Identify which cell holds the provided text, then report its (x, y) central coordinate. 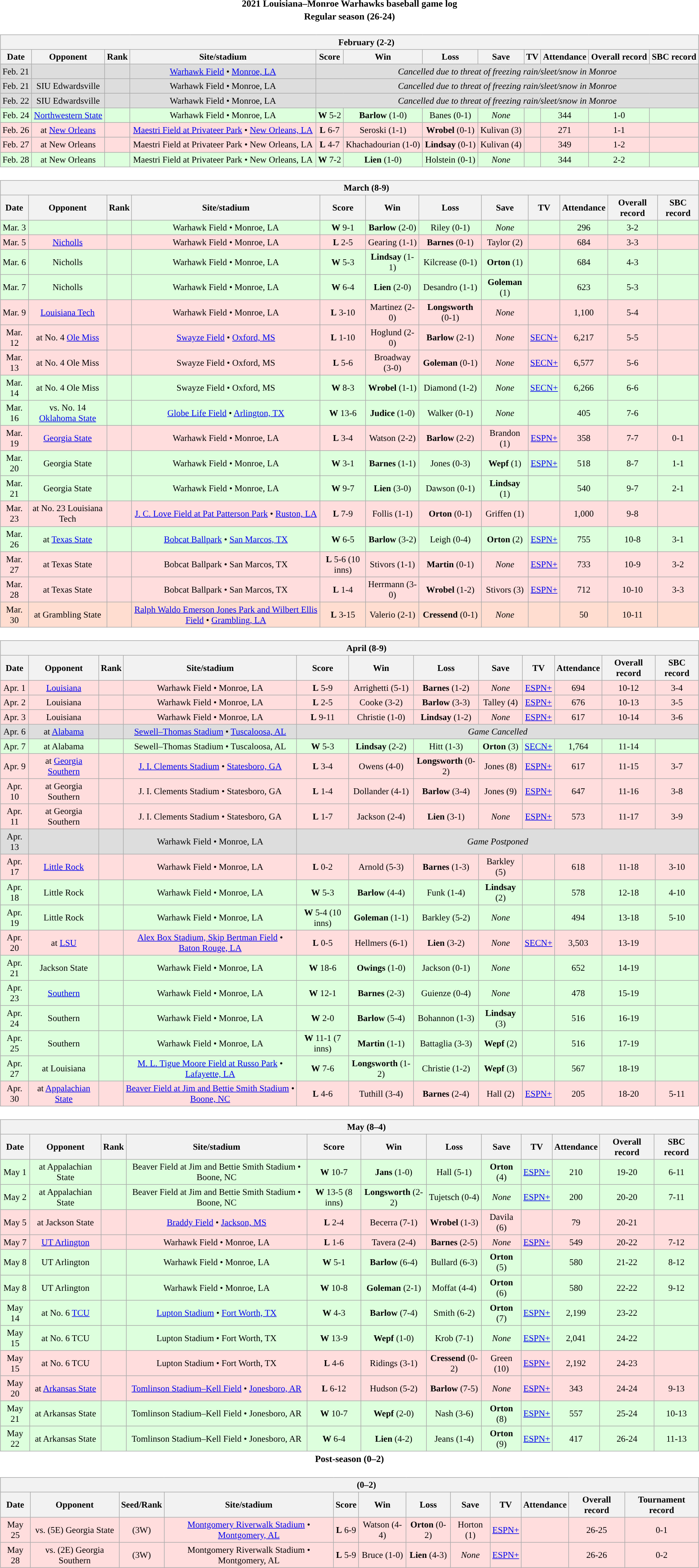
Orton (6) (502, 1287)
9-12 (676, 1287)
Bullard (6-3) (454, 1262)
3-10 (677, 867)
W 12-1 (323, 993)
205 (578, 1094)
Mar. 14 (14, 388)
20-22 (627, 1242)
Kulivan (4) (501, 145)
5-3 (633, 287)
L 3-15 (343, 614)
1-0 (619, 115)
7-12 (676, 1242)
L 6-7 (330, 130)
567 (578, 1068)
Wrobel (1-2) (450, 589)
Barnes (0-1) (450, 242)
Barlow (3-4) (446, 791)
20-20 (627, 1198)
3-1 (678, 539)
Bohannon (1-3) (446, 1018)
Barlow (2-1) (450, 338)
26-24 (627, 1439)
Apr. 27 (15, 1068)
5-4 (633, 313)
Mar. 27 (14, 565)
W 13-5 (8 inns) (334, 1198)
Martin (0-1) (450, 565)
Barnes (1-2) (446, 688)
vs. No. 14 Oklahoma State (68, 413)
405 (584, 413)
Hall (2) (501, 1094)
296 (584, 227)
L 5-6 (10 inns) (343, 565)
Barlow (3-3) (446, 703)
Mar. 28 (14, 589)
Gearing (1-1) (392, 242)
Feb. 26 (16, 130)
Mar. 26 (14, 539)
3-6 (677, 717)
Mar. 21 (14, 489)
Longsworth (0-1) (450, 313)
2-2 (619, 159)
Seroski (1-1) (383, 130)
6,577 (584, 363)
W 13-9 (334, 1338)
Martinez (2-0) (392, 313)
23-22 (627, 1313)
Apr. 21 (15, 968)
Apr. 23 (15, 993)
Apr. 19 (15, 918)
Alex Box Stadium, Skip Bertman Field • Baton Rouge, LA (210, 943)
200 (576, 1198)
Lien (3-2) (446, 943)
Apr. 1 (15, 688)
Dollander (4-1) (381, 791)
13-19 (628, 943)
Orton (2) (505, 539)
Diamond (1-2) (450, 388)
W 13-6 (343, 413)
Stivors (3) (505, 589)
L 9-11 (323, 717)
W 7-6 (323, 1068)
at Grambling State (68, 614)
May 20 (15, 1388)
L 2-4 (334, 1223)
Apr. 17 (15, 867)
Game Cancelled (498, 732)
Kulivan (3) (501, 130)
Apr. 2 (15, 703)
Krob (7-1) (454, 1338)
Barlow (2-2) (450, 438)
10-11 (633, 614)
Martin (1-1) (381, 1043)
4-10 (677, 892)
12-18 (628, 892)
1-2 (619, 145)
Lindsay (2) (501, 892)
Orton (5) (502, 1262)
10-8 (633, 539)
17-19 (628, 1043)
3-9 (677, 816)
Lien (2-0) (392, 287)
578 (578, 892)
Goleman (1) (505, 287)
2,192 (576, 1363)
W 4-3 (334, 1313)
Mar. 9 (14, 313)
Jans (1-0) (394, 1172)
W 9-7 (343, 489)
Tujetsch (0-4) (454, 1198)
L 3-10 (343, 313)
Lindsay (3) (501, 1018)
Apr. 3 (15, 717)
Funk (1-4) (446, 892)
Mar. 16 (14, 413)
Wepf (3) (501, 1068)
4-3 (633, 262)
Longsworth (0-2) (446, 766)
Wrobel (0-1) (450, 130)
Ralph Waldo Emerson Jones Park and Wilbert Ellis Field • Grambling, LA (226, 614)
9-8 (633, 514)
L 1-7 (323, 816)
6-6 (633, 388)
Orton (4) (502, 1172)
Cressend (0-2) (454, 1363)
Jackson State (64, 968)
Apr. 30 (15, 1094)
Orton (7) (502, 1313)
W 5-1 (334, 1262)
vs. (2E) Georgia Southern (75, 1555)
9-7 (633, 489)
14-19 (628, 968)
Jones (0-3) (450, 463)
2,041 (576, 1338)
358 (584, 438)
Brandon (1) (505, 438)
647 (578, 791)
Jackson (0-1) (446, 968)
Cressend (0-1) (450, 614)
Khachadourian (1-0) (383, 145)
7-6 (633, 413)
518 (584, 463)
5-5 (633, 338)
694 (578, 688)
L 7-9 (343, 514)
210 (576, 1172)
May 25 (16, 1530)
6,266 (584, 388)
Barnes (2-5) (454, 1242)
3-8 (677, 791)
Cooke (3-2) (381, 703)
L 4-7 (330, 145)
271 (565, 130)
0-2 (662, 1555)
L 5-6 (343, 363)
5-11 (677, 1094)
24-23 (627, 1363)
540 (584, 489)
Apr. 18 (15, 892)
Wepf (2-0) (394, 1414)
Follis (1-1) (392, 514)
Mar. 7 (14, 287)
Orton (8) (502, 1414)
Broadway (3-0) (392, 363)
Riley (0-1) (450, 227)
Lien (3-0) (392, 489)
Mar. 30 (14, 614)
Moffat (4-4) (454, 1287)
Feb. 28 (16, 159)
M. L. Tigue Moore Field at Russo Park • Lafayette, LA (210, 1068)
20-21 (627, 1223)
Lindsay (1) (505, 489)
Barlow (3-2) (392, 539)
11-13 (676, 1439)
Davila (6) (502, 1223)
6,217 (584, 338)
494 (578, 918)
Walker (0-1) (450, 413)
3-5 (677, 703)
Wrobel (1-3) (454, 1223)
3,503 (578, 943)
343 (576, 1388)
Orton (9) (502, 1439)
Smith (6-2) (454, 1313)
Judice (1-0) (392, 413)
Watson (2-2) (392, 438)
25-24 (627, 1414)
Barlow (6-4) (394, 1262)
1,764 (578, 746)
Mar. 13 (14, 363)
Bruce (1-0) (382, 1555)
8-7 (633, 463)
Dawson (0-1) (450, 489)
Wepf (2) (501, 1043)
21-22 (627, 1262)
349 (565, 145)
Orton (0-1) (450, 514)
Becerra (7-1) (394, 1223)
Mar. 5 (14, 242)
5-6 (633, 363)
Ridings (3-1) (394, 1363)
Lindsay (2-2) (381, 746)
Barnes (1-1) (392, 463)
L 0-2 (323, 867)
Barkley (5) (501, 867)
Horton (1) (470, 1530)
Mar. 3 (14, 227)
May 2 (15, 1198)
Apr. 6 (15, 732)
Feb. 24 (16, 115)
at No. 23 Louisiana Tech (68, 514)
Apr. 10 (15, 791)
Christie (1-0) (381, 717)
5-10 (677, 918)
Goleman (2-1) (394, 1287)
April (8-9) (349, 648)
Talley (4) (501, 703)
W 10-8 (334, 1287)
Hellmers (6-1) (381, 943)
May 1 (15, 1172)
Barlow (7-4) (394, 1313)
652 (578, 968)
7-7 (633, 438)
11-18 (628, 867)
May 21 (15, 1414)
Mar. 20 (14, 463)
W 9-1 (343, 227)
Jackson (2-4) (381, 816)
May 14 (15, 1313)
March (8-9) (349, 188)
Stivors (1-1) (392, 565)
Apr. 11 (15, 816)
15-19 (628, 993)
16-19 (628, 1018)
Lindsay (1-1) (392, 262)
Apr. 13 (15, 842)
Holstein (0-1) (450, 159)
Apr. 20 (15, 943)
Kilcrease (0-1) (450, 262)
Orton (1) (505, 262)
26-26 (597, 1555)
Hall (5-1) (454, 1172)
7-11 (676, 1198)
Taylor (2) (505, 242)
Jeans (1-4) (454, 1439)
Barnes (2-4) (446, 1094)
Tavera (2-4) (394, 1242)
24-22 (627, 1338)
Griffen (1) (505, 514)
at Jackson State (66, 1223)
Longsworth (2-2) (394, 1198)
18-19 (628, 1068)
22-22 (627, 1287)
Tournament record (662, 1505)
Banes (0-1) (450, 115)
755 (584, 539)
L 6-12 (334, 1388)
Arnold (5-3) (381, 867)
Barnes (1-3) (446, 867)
Hoglund (2-0) (392, 338)
Green (10) (502, 1363)
May 7 (15, 1242)
Globe Life Field • Arlington, TX (226, 413)
18-20 (628, 1094)
3-7 (677, 766)
Mar. 23 (14, 514)
Mar. 12 (14, 338)
1,000 (584, 514)
W 5-4 (10 inns) (323, 918)
Herrmann (3-0) (392, 589)
Wepf (1-0) (394, 1338)
13-18 (628, 918)
L 0-5 (323, 943)
Barlow (7-5) (454, 1388)
Leigh (0-4) (450, 539)
11-14 (628, 746)
Seed/Rank (142, 1505)
Jones (8) (501, 766)
79 (576, 1223)
19-20 (627, 1172)
Hitt (1-3) (446, 746)
3-4 (677, 688)
50 (584, 614)
W 7-2 (330, 159)
W 8-3 (343, 388)
10-9 (633, 565)
Nash (3-6) (454, 1414)
Desandro (1-1) (450, 287)
Owens (4-0) (381, 766)
24-24 (627, 1388)
549 (576, 1242)
Barkley (5-2) (446, 918)
Wepf (1) (505, 463)
Northwestern State (68, 115)
Christie (1-2) (446, 1068)
Lindsay (1-2) (446, 717)
May 28 (16, 1555)
(0–2) (349, 1485)
Owings (1-0) (381, 968)
10-10 (633, 589)
Lien (1-0) (383, 159)
557 (576, 1414)
676 (578, 703)
May 5 (15, 1223)
W 3-1 (343, 463)
Watson (4-4) (382, 1530)
8-12 (676, 1262)
417 (576, 1439)
1,100 (584, 313)
May (8–4) (349, 1127)
11-15 (628, 766)
Mar. 6 (14, 262)
Braddy Field • Jackson, MS (216, 1223)
Barlow (4-4) (381, 892)
vs. (5E) Georgia State (75, 1530)
Apr. 7 (15, 746)
Wrobel (1-1) (392, 388)
712 (584, 589)
Game Postponed (498, 842)
478 (578, 993)
Orton (0-2) (428, 1530)
9-13 (676, 1388)
Orton (3) (501, 746)
Barlow (1-0) (383, 115)
Mar. 19 (14, 438)
6-11 (676, 1172)
Louisiana Tech (68, 313)
L 1-10 (343, 338)
10-14 (628, 717)
Feb. 27 (16, 145)
Tuthill (3-4) (381, 1094)
573 (578, 816)
Apr. 25 (15, 1043)
Goleman (0-1) (450, 363)
Feb. 22 (16, 101)
W 5-2 (330, 115)
2,199 (576, 1313)
Battaglia (3-3) (446, 1043)
Barnes (2-3) (381, 993)
2-1 (678, 489)
623 (584, 287)
Arrighetti (5-1) (381, 688)
Lien (4-2) (394, 1439)
Barlow (2-0) (392, 227)
W 18-6 (323, 968)
at LSU (64, 943)
Goleman (1-1) (381, 918)
at Louisiana (64, 1068)
L 6-9 (346, 1530)
Barlow (5-4) (381, 1018)
Lindsay (0-1) (450, 145)
Longsworth (1-2) (381, 1068)
L 1-6 (334, 1242)
J. C. Love Field at Pat Patterson Park • Ruston, LA (226, 514)
11-16 (628, 791)
May 22 (15, 1439)
Jones (9) (501, 791)
11-17 (628, 816)
Guienze (0-4) (446, 993)
W 2-0 (323, 1018)
618 (578, 867)
26-25 (597, 1530)
10-12 (628, 688)
Lien (4-3) (428, 1555)
Valerio (2-1) (392, 614)
W 6-5 (343, 539)
Hudson (5-2) (394, 1388)
W 11-1 (7 inns) (323, 1043)
Apr. 24 (15, 1018)
733 (584, 565)
Apr. 9 (15, 766)
Lien (3-1) (446, 816)
February (2-2) (349, 42)
